Return the [X, Y] coordinate for the center point of the cell that contains the specified text.  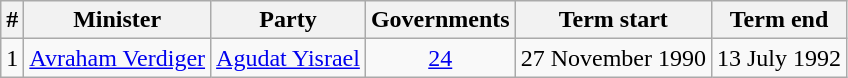
24 [440, 58]
# [12, 20]
Party [288, 20]
27 November 1990 [613, 58]
1 [12, 58]
Avraham Verdiger [118, 58]
Term start [613, 20]
13 July 1992 [778, 58]
Agudat Yisrael [288, 58]
Term end [778, 20]
Governments [440, 20]
Minister [118, 20]
